Search for the cell housing the specified text and yield its (X, Y) center coordinate. 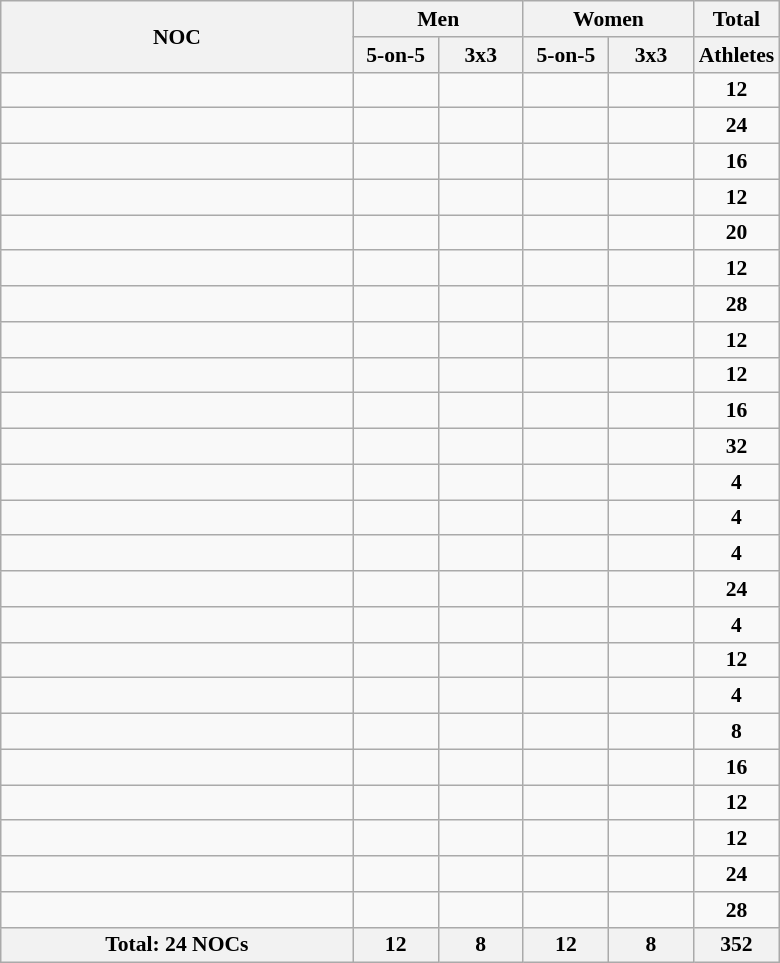
352 (737, 945)
20 (737, 233)
Athletes (737, 55)
NOC (177, 36)
Total: 24 NOCs (177, 945)
Men (438, 19)
32 (737, 447)
Women (608, 19)
Total (737, 19)
